Determine the (x, y) coordinate at the center of the cell enclosing the given text.  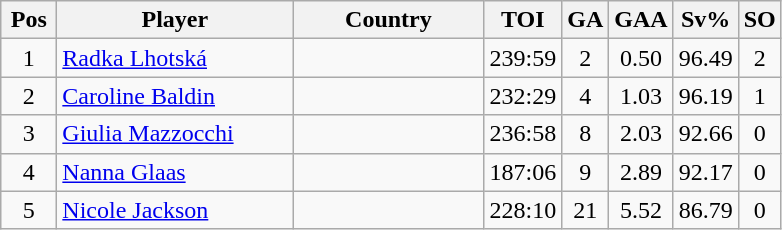
3 (29, 134)
Nanna Glaas (175, 172)
0.50 (641, 58)
96.19 (706, 96)
21 (586, 210)
SO (760, 20)
2.03 (641, 134)
5.52 (641, 210)
Caroline Baldin (175, 96)
232:29 (523, 96)
Sv% (706, 20)
2.89 (641, 172)
GAA (641, 20)
236:58 (523, 134)
Pos (29, 20)
228:10 (523, 210)
8 (586, 134)
Country (388, 20)
187:06 (523, 172)
Giulia Mazzocchi (175, 134)
92.66 (706, 134)
86.79 (706, 210)
92.17 (706, 172)
239:59 (523, 58)
Nicole Jackson (175, 210)
9 (586, 172)
GA (586, 20)
5 (29, 210)
TOI (523, 20)
96.49 (706, 58)
1.03 (641, 96)
Player (175, 20)
Radka Lhotská (175, 58)
